Output the [x, y] coordinate of the center of the cell containing the given text.  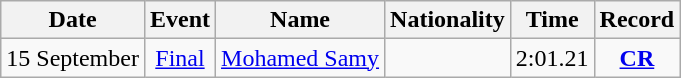
Time [552, 20]
Date [73, 20]
Name [300, 20]
15 September [73, 58]
Event [180, 20]
Final [180, 58]
Nationality [448, 20]
Mohamed Samy [300, 58]
Record [637, 20]
2:01.21 [552, 58]
CR [637, 58]
